Detect which cell encompasses the target text, then output its [x, y] center coordinate. 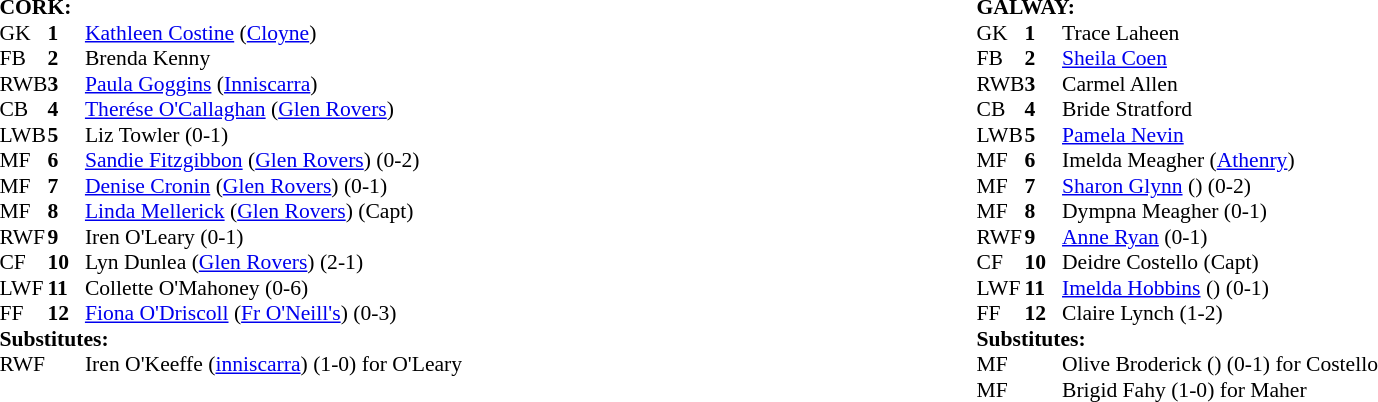
Linda Mellerick (Glen Rovers) (Capt) [274, 211]
Substitutes: [1178, 339]
FB [1001, 59]
Sandie Fitzgibbon (Glen Rovers) (0-2) [274, 161]
Iren O'Keeffe (inniscarra) (1-0) for O'Leary [274, 365]
LWB [1001, 135]
Iren O'Leary (0-1) [274, 237]
Imelda Hobbins () (0-1) [1220, 288]
FF [1001, 313]
Collette O'Mahoney (0-6) [274, 288]
Sharon Glynn () (0-2) [1220, 186]
Imelda Meagher (Athenry) [1220, 161]
Fiona O'Driscoll (Fr O'Neill's) (0-3) [274, 313]
Deidre Costello (Capt) [1220, 263]
RWB [1001, 84]
Lyn Dunlea (Glen Rovers) (2-1) [274, 263]
Brenda Kenny [274, 59]
CF [1001, 263]
Therése O'Callaghan (Glen Rovers) [274, 109]
RWF [1001, 237]
Pamela Nevin [1220, 135]
Liz Towler (0-1) [274, 135]
Bride Stratford [1220, 109]
Paula Goggins (Inniscarra) [274, 84]
GK [1001, 33]
Carmel Allen [1220, 84]
Denise Cronin (Glen Rovers) (0-1) [274, 186]
Trace Laheen [1220, 33]
LWF [1001, 288]
Sheila Coen [1220, 59]
CB [1001, 109]
Dympna Meagher (0-1) [1220, 211]
Claire Lynch (1-2) [1220, 313]
Anne Ryan (0-1) [1220, 237]
Olive Broderick () (0-1) for Costello [1220, 365]
Kathleen Costine (Cloyne) [274, 33]
